From the cell containing the given text, extract its center point as [X, Y] coordinate. 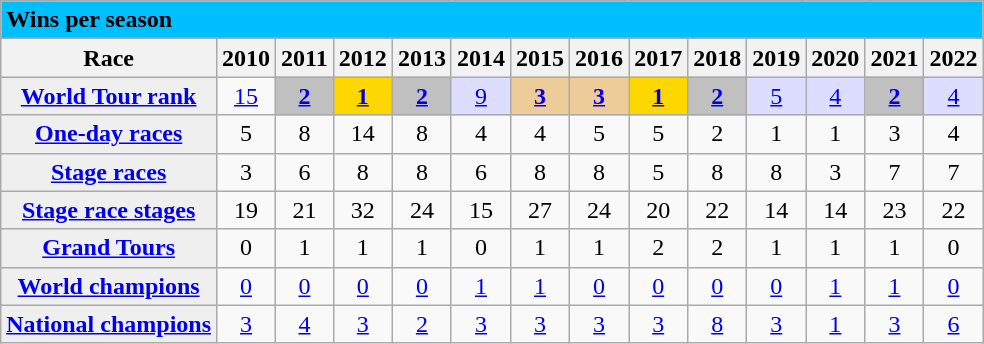
Stage race stages [109, 210]
2016 [600, 58]
National champions [109, 324]
2020 [836, 58]
19 [246, 210]
Wins per season [492, 20]
Stage races [109, 172]
Race [109, 58]
2013 [422, 58]
2018 [718, 58]
2014 [480, 58]
2021 [894, 58]
2011 [305, 58]
20 [658, 210]
2022 [954, 58]
2019 [776, 58]
21 [305, 210]
9 [480, 96]
23 [894, 210]
World champions [109, 286]
27 [540, 210]
2012 [362, 58]
32 [362, 210]
One-day races [109, 134]
Grand Tours [109, 248]
2015 [540, 58]
2017 [658, 58]
World Tour rank [109, 96]
2010 [246, 58]
